Output the (X, Y) coordinate of the center of the cell containing the given text.  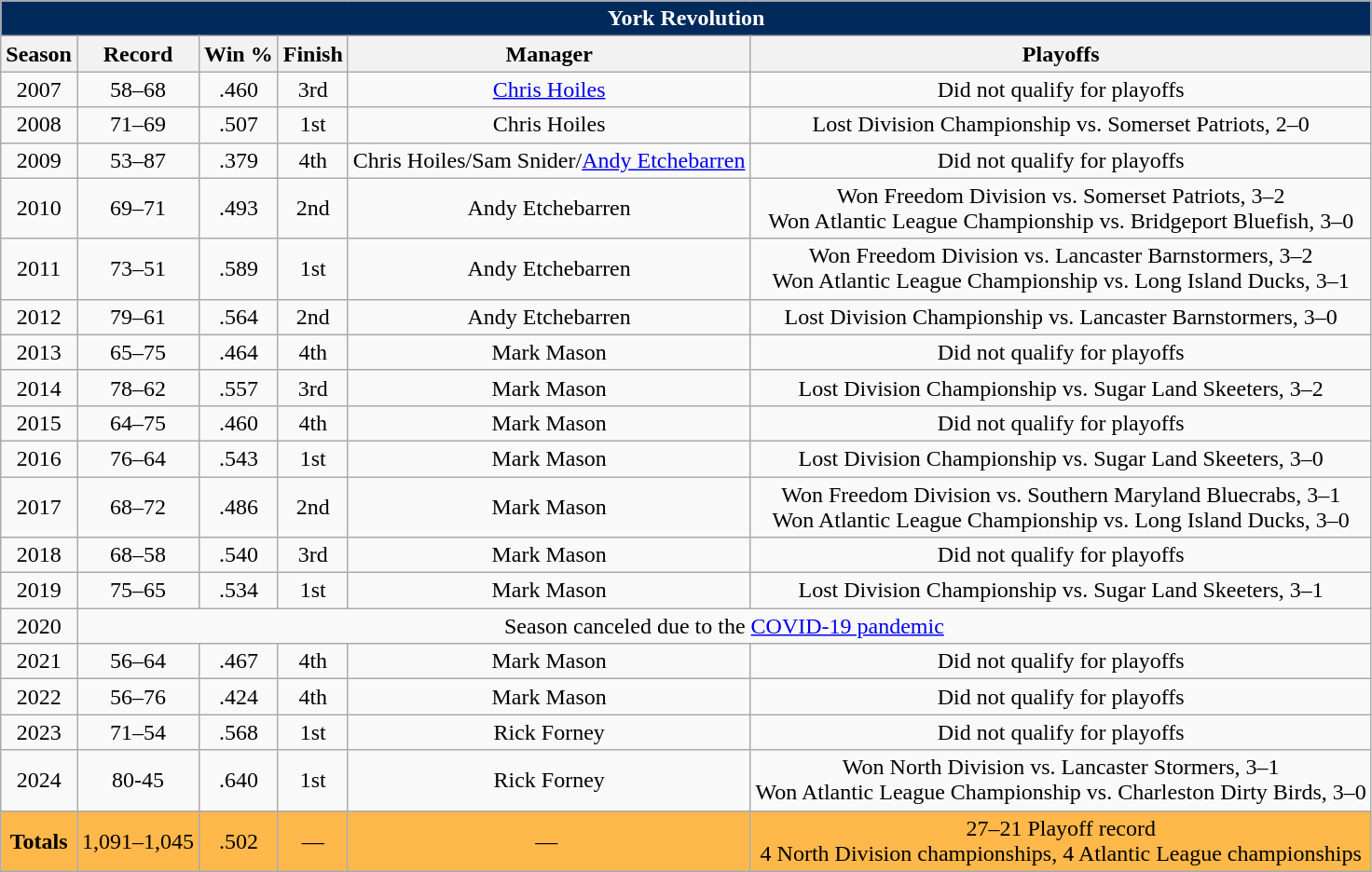
Playoffs (1061, 54)
2017 (39, 507)
.424 (239, 697)
27–21 Playoff record4 North Division championships, 4 Atlantic League championships (1061, 840)
75–65 (138, 591)
64–75 (138, 423)
71–69 (138, 125)
Season canceled due to the COVID-19 pandemic (723, 626)
2014 (39, 388)
2020 (39, 626)
2024 (39, 781)
2010 (39, 209)
Won Freedom Division vs. Southern Maryland Bluecrabs, 3–1 Won Atlantic League Championship vs. Long Island Ducks, 3–0 (1061, 507)
Won North Division vs. Lancaster Stormers, 3–1 Won Atlantic League Championship vs. Charleston Dirty Birds, 3–0 (1061, 781)
2021 (39, 661)
71–54 (138, 732)
.379 (239, 160)
65–75 (138, 352)
68–58 (138, 555)
56–64 (138, 661)
.507 (239, 125)
Season (39, 54)
2018 (39, 555)
Won Freedom Division vs. Somerset Patriots, 3–2 Won Atlantic League Championship vs. Bridgeport Bluefish, 3–0 (1061, 209)
Won Freedom Division vs. Lancaster Barnstormers, 3–2 Won Atlantic League Championship vs. Long Island Ducks, 3–1 (1061, 268)
68–72 (138, 507)
Lost Division Championship vs. Sugar Land Skeeters, 3–2 (1061, 388)
.564 (239, 317)
.568 (239, 732)
.467 (239, 661)
80-45 (138, 781)
Win % (239, 54)
Finish (313, 54)
Lost Division Championship vs. Sugar Land Skeeters, 3–0 (1061, 458)
2008 (39, 125)
.543 (239, 458)
Chris Hoiles/Sam Snider/Andy Etchebarren (549, 160)
53–87 (138, 160)
1,091–1,045 (138, 840)
58–68 (138, 89)
Totals (39, 840)
69–71 (138, 209)
2012 (39, 317)
2022 (39, 697)
2011 (39, 268)
2019 (39, 591)
.502 (239, 840)
.493 (239, 209)
Lost Division Championship vs. Lancaster Barnstormers, 3–0 (1061, 317)
2009 (39, 160)
2023 (39, 732)
.640 (239, 781)
Lost Division Championship vs. Somerset Patriots, 2–0 (1061, 125)
2013 (39, 352)
York Revolution (686, 19)
.534 (239, 591)
.464 (239, 352)
2015 (39, 423)
.540 (239, 555)
.589 (239, 268)
2007 (39, 89)
56–76 (138, 697)
Lost Division Championship vs. Sugar Land Skeeters, 3–1 (1061, 591)
79–61 (138, 317)
78–62 (138, 388)
73–51 (138, 268)
Record (138, 54)
Manager (549, 54)
2016 (39, 458)
.557 (239, 388)
76–64 (138, 458)
.486 (239, 507)
